Identify which cell holds the provided text, then report its (X, Y) central coordinate. 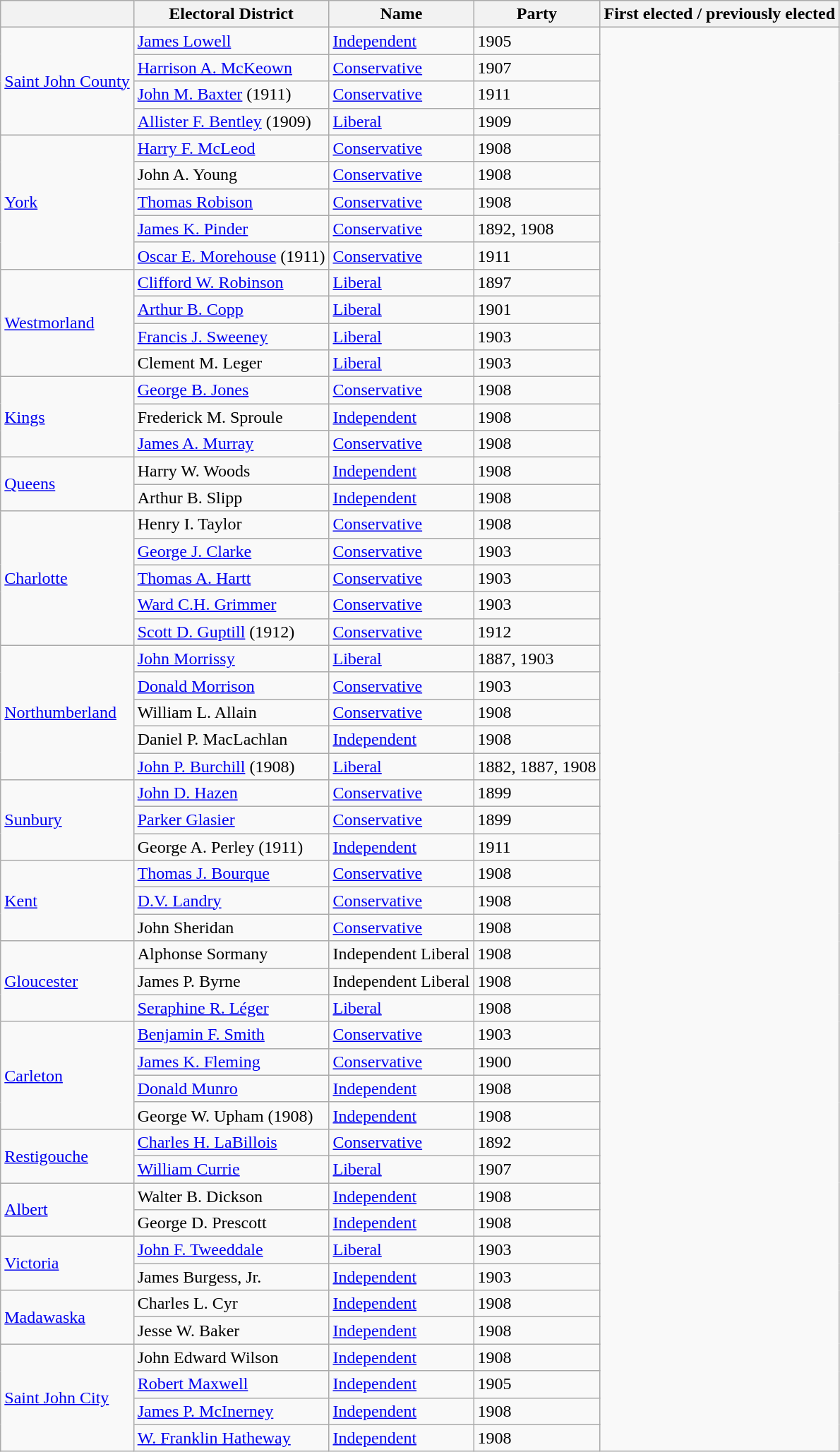
W. Franklin Hatheway (232, 1438)
Benjamin F. Smith (232, 1035)
1892, 1908 (536, 229)
James A. Murray (232, 444)
James Lowell (232, 41)
1882, 1887, 1908 (536, 766)
Saint John County (67, 81)
Donald Morrison (232, 685)
Arthur B. Copp (232, 309)
James K. Pinder (232, 229)
John P. Burchill (1908) (232, 766)
1909 (536, 121)
Saint John City (67, 1398)
Ward C.H. Grimmer (232, 605)
1887, 1903 (536, 659)
William Currie (232, 1169)
Victoria (67, 1264)
1912 (536, 632)
Harry F. McLeod (232, 148)
Thomas Robison (232, 202)
Parker Glasier (232, 820)
Francis J. Sweeney (232, 337)
Name (401, 14)
Charles H. LaBillois (232, 1142)
Frederick M. Sproule (232, 417)
Oscar E. Morehouse (1911) (232, 256)
Henry I. Taylor (232, 524)
Gloucester (67, 981)
John A. Young (232, 175)
John Morrissy (232, 659)
Kent (67, 901)
Charles L. Cyr (232, 1304)
George A. Perley (1911) (232, 847)
Harry W. Woods (232, 471)
Alphonse Sormany (232, 954)
York (67, 202)
Scott D. Guptill (1912) (232, 632)
Clifford W. Robinson (232, 282)
Northumberland (67, 712)
John M. Baxter (1911) (232, 95)
First elected / previously elected (720, 14)
James P. McInerney (232, 1411)
James Burgess, Jr. (232, 1277)
Allister F. Bentley (1909) (232, 121)
George J. Clarke (232, 551)
Restigouche (67, 1156)
John Edward Wilson (232, 1357)
1900 (536, 1062)
Walter B. Dickson (232, 1196)
George B. Jones (232, 390)
Arthur B. Slipp (232, 498)
Westmorland (67, 323)
Madawaska (67, 1317)
George W. Upham (1908) (232, 1115)
James K. Fleming (232, 1062)
Thomas J. Bourque (232, 874)
Robert Maxwell (232, 1384)
Donald Munro (232, 1088)
D.V. Landry (232, 901)
1897 (536, 282)
John F. Tweeddale (232, 1250)
Clement M. Leger (232, 364)
William L. Allain (232, 712)
Sunbury (67, 820)
Carleton (67, 1075)
Seraphine R. Léger (232, 1008)
Party (536, 14)
1892 (536, 1142)
Albert (67, 1210)
Thomas A. Hartt (232, 578)
1901 (536, 309)
Daniel P. MacLachlan (232, 739)
Charlotte (67, 578)
John D. Hazen (232, 793)
Harrison A. McKeown (232, 68)
James P. Byrne (232, 981)
Queens (67, 484)
John Sheridan (232, 928)
Jesse W. Baker (232, 1331)
Electoral District (232, 14)
George D. Prescott (232, 1223)
Kings (67, 417)
